Identify which cell holds the provided text, then report its [X, Y] central coordinate. 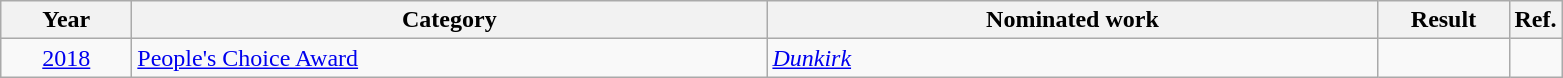
People's Choice Award [450, 58]
Category [450, 20]
Ref. [1536, 20]
Dunkirk [1072, 58]
Result [1444, 20]
Nominated work [1072, 20]
2018 [66, 58]
Year [66, 20]
